For the text-containing cell, return its midpoint in (X, Y) coordinate format. 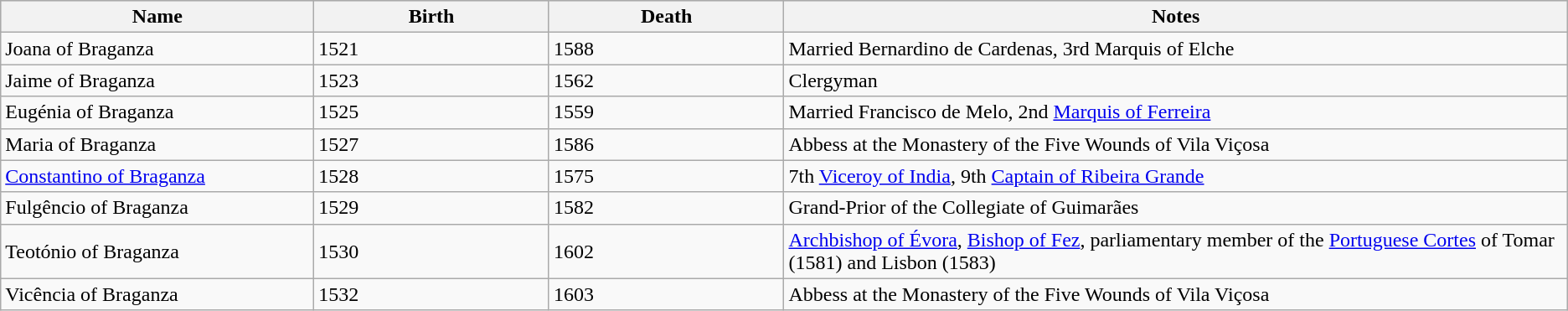
1523 (432, 80)
1602 (667, 251)
Eugénia of Braganza (157, 112)
1525 (432, 112)
Death (667, 17)
1532 (432, 294)
Archbishop of Évora, Bishop of Fez, parliamentary member of the Portuguese Cortes of Tomar (1581) and Lisbon (1583) (1176, 251)
Fulgêncio of Braganza (157, 208)
1603 (667, 294)
Grand-Prior of the Collegiate of Guimarães (1176, 208)
1528 (432, 176)
1527 (432, 144)
Teotónio of Braganza (157, 251)
Married Francisco de Melo, 2nd Marquis of Ferreira (1176, 112)
Notes (1176, 17)
1586 (667, 144)
1582 (667, 208)
1521 (432, 49)
Jaime of Braganza (157, 80)
1559 (667, 112)
1588 (667, 49)
Joana of Braganza (157, 49)
Name (157, 17)
Clergyman (1176, 80)
Maria of Braganza (157, 144)
Birth (432, 17)
Vicência of Braganza (157, 294)
1562 (667, 80)
Constantino of Braganza (157, 176)
1530 (432, 251)
Married Bernardino de Cardenas, 3rd Marquis of Elche (1176, 49)
1575 (667, 176)
7th Viceroy of India, 9th Captain of Ribeira Grande (1176, 176)
1529 (432, 208)
